Determine the [x, y] coordinate at the center of the cell enclosing the given text.  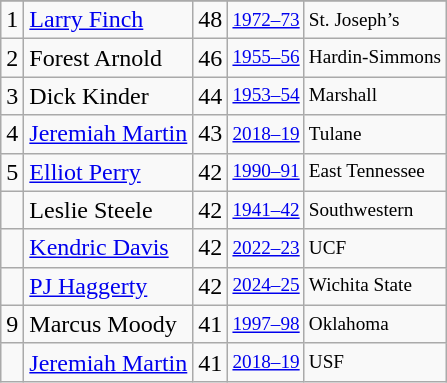
43 [210, 134]
2024–25 [266, 286]
1953–54 [266, 96]
9 [12, 324]
5 [12, 172]
Larry Finch [108, 20]
4 [12, 134]
Wichita State [374, 286]
Marcus Moody [108, 324]
48 [210, 20]
East Tennessee [374, 172]
1990–91 [266, 172]
3 [12, 96]
1972–73 [266, 20]
1997–98 [266, 324]
Forest Arnold [108, 58]
Elliot Perry [108, 172]
St. Joseph’s [374, 20]
Hardin-Simmons [374, 58]
UCF [374, 248]
2 [12, 58]
Tulane [374, 134]
Dick Kinder [108, 96]
Marshall [374, 96]
Oklahoma [374, 324]
1941–42 [266, 210]
Kendric Davis [108, 248]
Leslie Steele [108, 210]
USF [374, 362]
2022–23 [266, 248]
1955–56 [266, 58]
Southwestern [374, 210]
46 [210, 58]
44 [210, 96]
1 [12, 20]
PJ Haggerty [108, 286]
